Find where the given text appears and provide that cell's center as [x, y] coordinate. 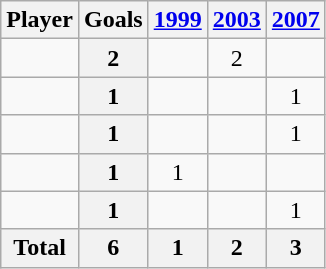
6 [113, 248]
Goals [113, 20]
3 [296, 248]
Total [40, 248]
Player [40, 20]
2003 [236, 20]
1999 [178, 20]
2007 [296, 20]
